For the text-containing cell, return its midpoint in (x, y) coordinate format. 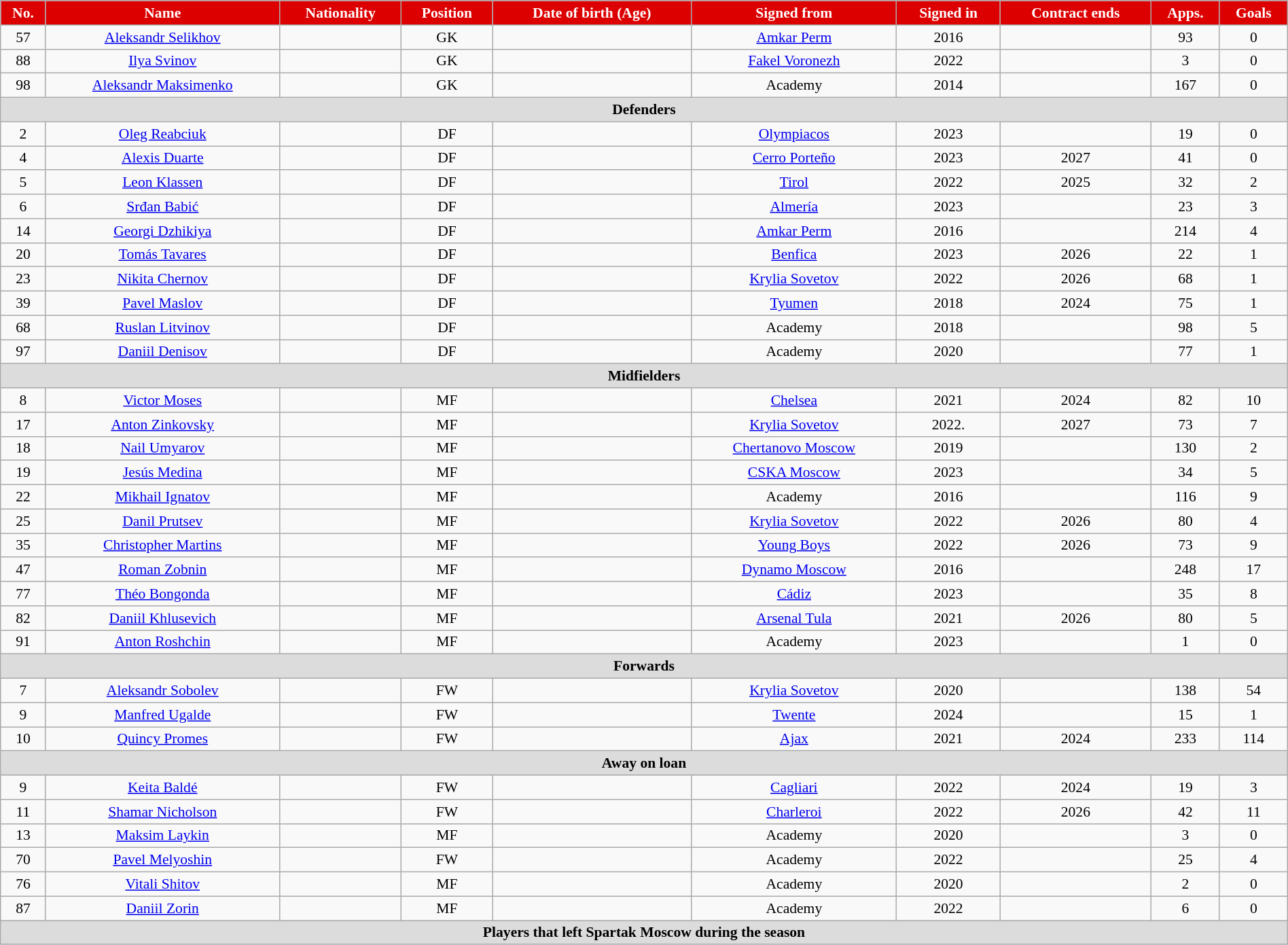
Maksim Laykin (162, 836)
Shamar Nicholson (162, 812)
Nationality (340, 13)
214 (1186, 231)
Srđan Babić (162, 207)
87 (23, 908)
Daniil Khlusevich (162, 618)
Tyumen (794, 304)
18 (23, 448)
Georgi Dzhikiya (162, 231)
Pavel Melyoshin (162, 860)
Pavel Maslov (162, 304)
Ruslan Litvinov (162, 327)
Cagliari (794, 787)
Apps. (1186, 13)
Ajax (794, 739)
2014 (948, 86)
47 (23, 570)
Manfred Ugalde (162, 715)
Keita Baldé (162, 787)
Aleksandr Sobolev (162, 691)
233 (1186, 739)
15 (1186, 715)
Away on loan (644, 764)
Nail Umyarov (162, 448)
Mikhail Ignatov (162, 497)
Anton Zinkovsky (162, 425)
97 (23, 352)
76 (23, 885)
Ilya Svinov (162, 61)
Defenders (644, 110)
Fakel Voronezh (794, 61)
Goals (1253, 13)
91 (23, 642)
114 (1253, 739)
Arsenal Tula (794, 618)
2019 (948, 448)
Tomás Tavares (162, 255)
Position (447, 13)
Théo Bongonda (162, 594)
Danil Prutsev (162, 521)
Victor Moses (162, 400)
70 (23, 860)
Daniil Denisov (162, 352)
Cerro Porteño (794, 158)
248 (1186, 570)
Players that left Spartak Moscow during the season (644, 933)
Olympiacos (794, 134)
14 (23, 231)
Contract ends (1075, 13)
Chertanovo Moscow (794, 448)
CSKA Moscow (794, 473)
Nikita Chernov (162, 279)
Aleksandr Maksimenko (162, 86)
Signed from (794, 13)
Young Boys (794, 546)
88 (23, 61)
167 (1186, 86)
39 (23, 304)
Vitali Shitov (162, 885)
Charleroi (794, 812)
116 (1186, 497)
Aleksandr Selikhov (162, 37)
Daniil Zorin (162, 908)
13 (23, 836)
Quincy Promes (162, 739)
Date of birth (Age) (592, 13)
57 (23, 37)
75 (1186, 304)
20 (23, 255)
2025 (1075, 183)
No. (23, 13)
54 (1253, 691)
Benfica (794, 255)
Leon Klassen (162, 183)
Jesús Medina (162, 473)
34 (1186, 473)
42 (1186, 812)
Forwards (644, 666)
Tirol (794, 183)
41 (1186, 158)
Chelsea (794, 400)
138 (1186, 691)
Roman Zobnin (162, 570)
2022. (948, 425)
Alexis Duarte (162, 158)
Christopher Martins (162, 546)
Midfielders (644, 376)
93 (1186, 37)
Dynamo Moscow (794, 570)
Anton Roshchin (162, 642)
Oleg Reabciuk (162, 134)
130 (1186, 448)
Name (162, 13)
Signed in (948, 13)
Almería (794, 207)
Twente (794, 715)
32 (1186, 183)
Cádiz (794, 594)
